Return [X, Y] of the center of cell containing provided text 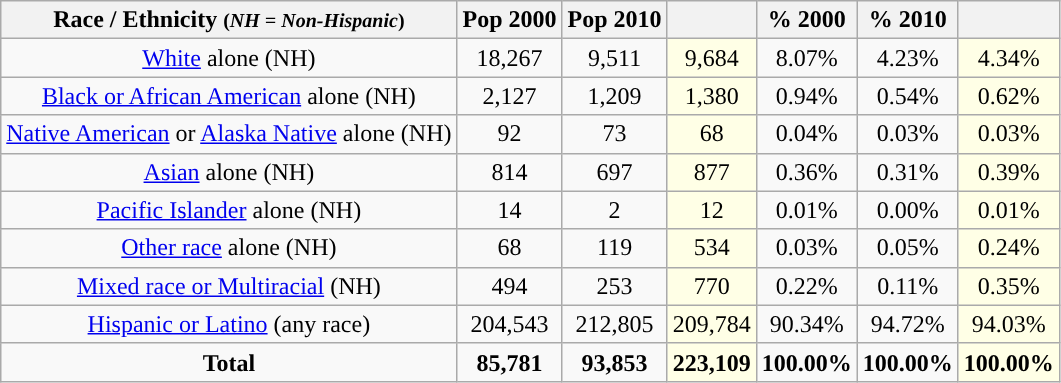
253 [614, 286]
0.31% [908, 172]
Black or African American alone (NH) [229, 96]
12 [712, 210]
212,805 [614, 324]
2 [614, 210]
93,853 [614, 362]
% 2000 [806, 20]
Hispanic or Latino (any race) [229, 324]
85,781 [510, 362]
White alone (NH) [229, 58]
0.04% [806, 134]
Other race alone (NH) [229, 248]
204,543 [510, 324]
Total [229, 362]
119 [614, 248]
94.03% [1008, 324]
0.05% [908, 248]
8.07% [806, 58]
18,267 [510, 58]
0.54% [908, 96]
Pop 2010 [614, 20]
73 [614, 134]
Mixed race or Multiracial (NH) [229, 286]
92 [510, 134]
223,109 [712, 362]
770 [712, 286]
Pacific Islander alone (NH) [229, 210]
0.39% [1008, 172]
0.22% [806, 286]
94.72% [908, 324]
2,127 [510, 96]
0.62% [1008, 96]
0.35% [1008, 286]
Native American or Alaska Native alone (NH) [229, 134]
0.94% [806, 96]
14 [510, 210]
1,380 [712, 96]
90.34% [806, 324]
4.34% [1008, 58]
Asian alone (NH) [229, 172]
Race / Ethnicity (NH = Non-Hispanic) [229, 20]
697 [614, 172]
1,209 [614, 96]
877 [712, 172]
4.23% [908, 58]
814 [510, 172]
209,784 [712, 324]
534 [712, 248]
9,511 [614, 58]
494 [510, 286]
9,684 [712, 58]
Pop 2000 [510, 20]
0.11% [908, 286]
0.00% [908, 210]
% 2010 [908, 20]
0.36% [806, 172]
0.24% [1008, 248]
